Pinpoint the cell where the given text exists, returning its (X, Y) midpoint coordinate. 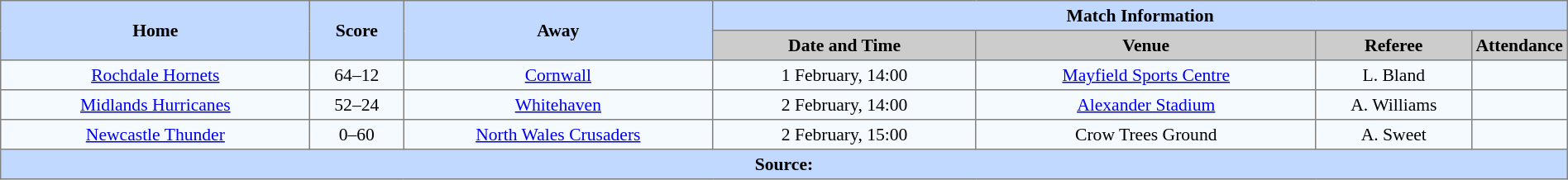
Crow Trees Ground (1146, 135)
Match Information (1140, 16)
2 February, 14:00 (844, 105)
64–12 (357, 75)
1 February, 14:00 (844, 75)
2 February, 15:00 (844, 135)
Whitehaven (558, 105)
Rochdale Hornets (155, 75)
Alexander Stadium (1146, 105)
Referee (1394, 45)
Midlands Hurricanes (155, 105)
Source: (784, 164)
Score (357, 31)
A. Sweet (1394, 135)
Away (558, 31)
Attendance (1519, 45)
L. Bland (1394, 75)
0–60 (357, 135)
Date and Time (844, 45)
A. Williams (1394, 105)
Home (155, 31)
Newcastle Thunder (155, 135)
Mayfield Sports Centre (1146, 75)
Venue (1146, 45)
North Wales Crusaders (558, 135)
52–24 (357, 105)
Cornwall (558, 75)
